Identify which cell holds the provided text, then report its [x, y] central coordinate. 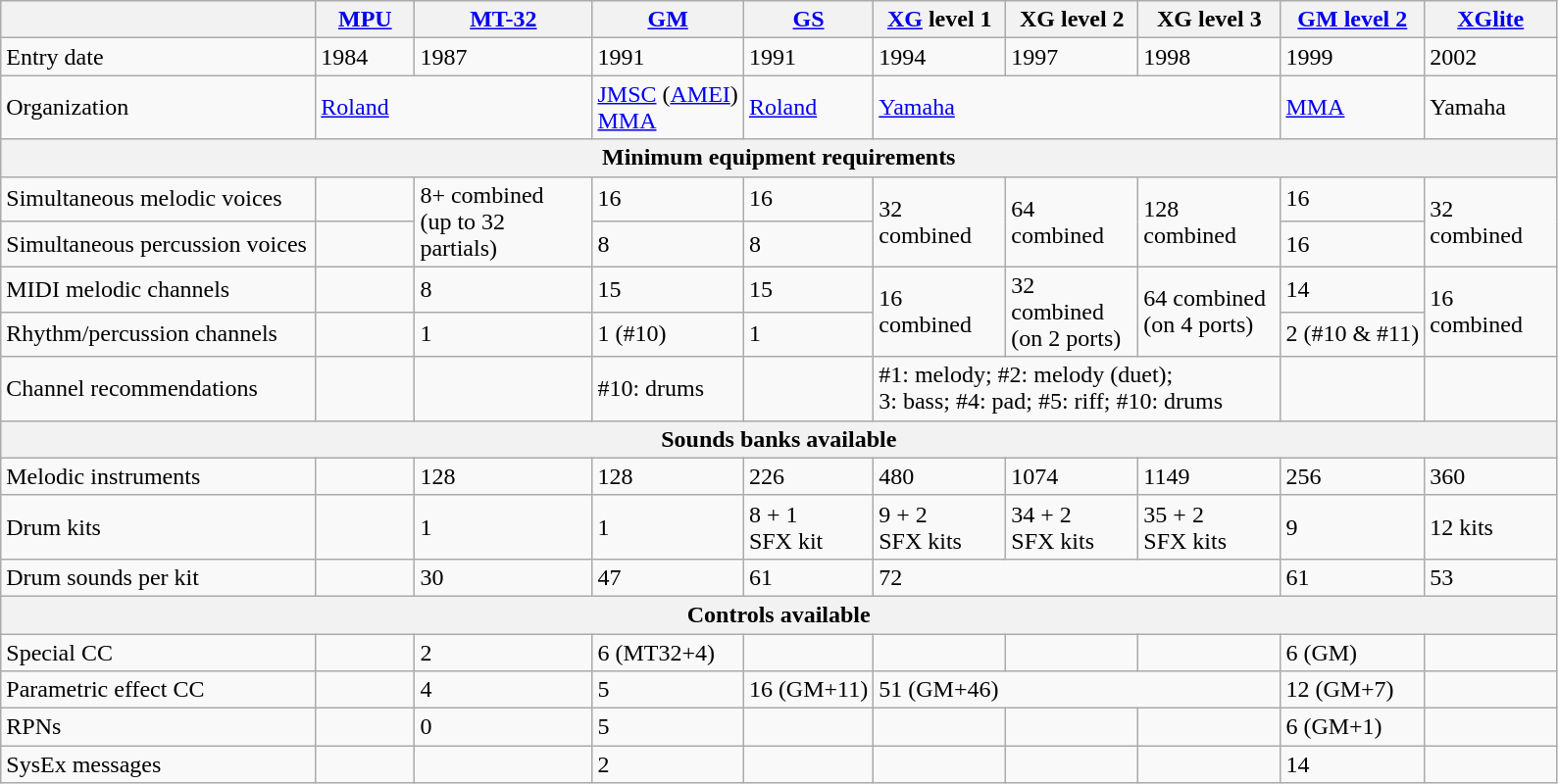
9 + 2 SFX kits [939, 527]
35 + 2 SFX kits [1210, 527]
Simultaneous melodic voices [159, 199]
XG level 3 [1210, 20]
51 (GM+46) [1077, 690]
1 (#10) [668, 334]
Sounds banks available [779, 439]
12 kits [1490, 527]
360 [1490, 476]
GS [808, 20]
MPU [365, 20]
MMA [1353, 108]
Channel recommendations [159, 388]
1994 [939, 57]
1149 [1210, 476]
GM [668, 20]
16 (GM+11) [808, 690]
MIDI melodic channels [159, 289]
#1: melody; #2: melody (duet);3: bass; #4: pad; #5: riff; #10: drums [1077, 388]
XG level 1 [939, 20]
1074 [1073, 476]
480 [939, 476]
MT-32 [504, 20]
6 (GM) [1353, 652]
XG level 2 [1073, 20]
GM level 2 [1353, 20]
Melodic instruments [159, 476]
30 [504, 577]
1998 [1210, 57]
0 [504, 727]
RPNs [159, 727]
226 [808, 476]
Parametric effect CC [159, 690]
JMSC (AMEI)MMA [668, 108]
1997 [1073, 57]
2 (#10 & #11) [1353, 334]
SysEx messages [159, 764]
64 combined(on 4 ports) [1210, 312]
#10: drums [668, 388]
1987 [504, 57]
53 [1490, 577]
47 [668, 577]
72 [1077, 577]
Simultaneous percussion voices [159, 244]
12 (GM+7) [1353, 690]
Drum sounds per kit [159, 577]
34 + 2 SFX kits [1073, 527]
256 [1353, 476]
1984 [365, 57]
Organization [159, 108]
9 [1353, 527]
64 combined [1073, 221]
2002 [1490, 57]
Controls available [779, 614]
6 (GM+1) [1353, 727]
Special CC [159, 652]
XGlite [1490, 20]
Drum kits [159, 527]
32 combined(on 2 ports) [1073, 312]
6 (MT32+4) [668, 652]
8 + 1SFX kit [808, 527]
1999 [1353, 57]
Minimum equipment requirements [779, 158]
Entry date [159, 57]
8+ combined(up to 32 partials) [504, 221]
128 combined [1210, 221]
Rhythm/percussion channels [159, 334]
4 [504, 690]
